Extract the [x, y] coordinate from the center of the cell holding the provided text.  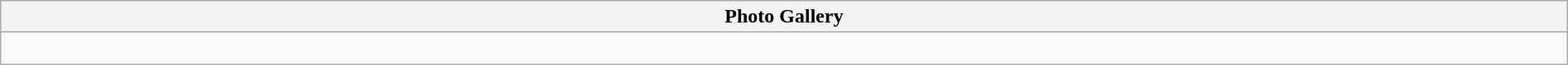
Photo Gallery [784, 17]
